Scan for the cell matching the given text and deliver its (X, Y) coordinate at center. 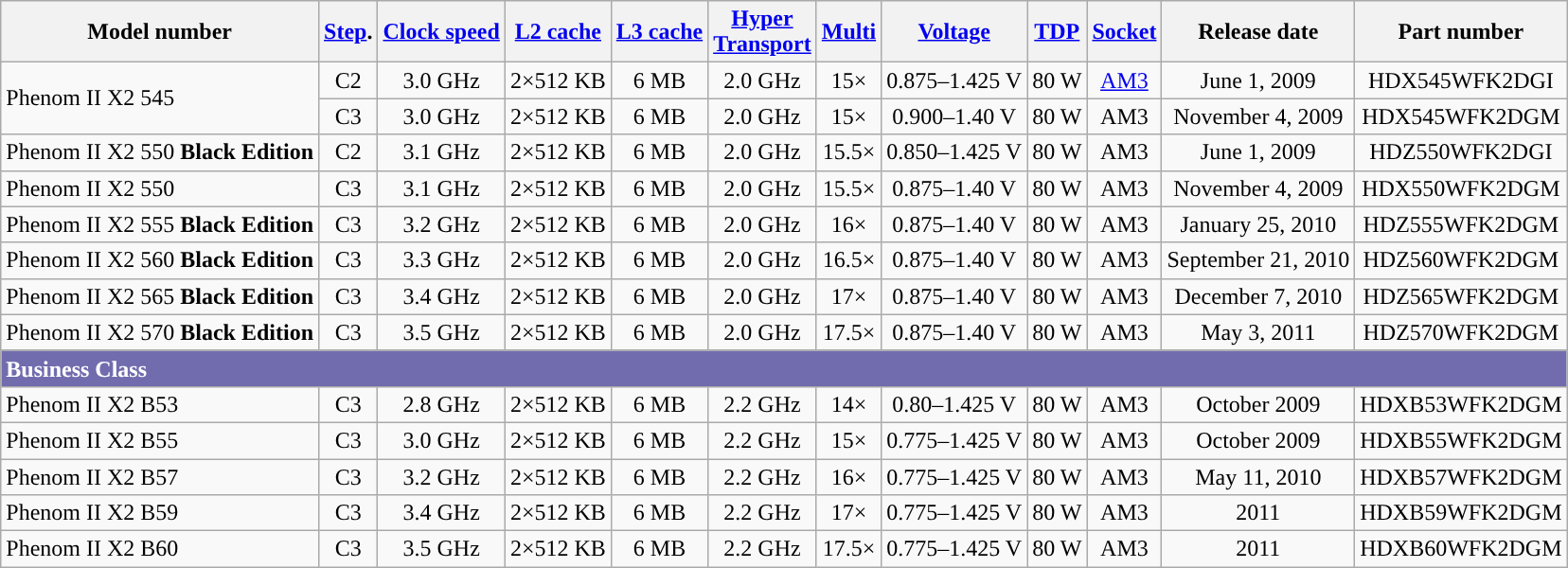
Multi (848, 32)
HDZ555WFK2DGM (1461, 224)
HDX545WFK2DGI (1461, 80)
Phenom II X2 B57 (160, 476)
Model number (160, 32)
HDXB53WFK2DGM (1461, 404)
Socket (1125, 32)
September 21, 2010 (1258, 260)
January 25, 2010 (1258, 224)
HyperTransport (763, 32)
Phenom II X2 550 Black Edition (160, 152)
0.80–1.425 V (954, 404)
Phenom II X2 B55 (160, 440)
HDXB55WFK2DGM (1461, 440)
Release date (1258, 32)
May 11, 2010 (1258, 476)
Phenom II X2 545 (160, 98)
HDX550WFK2DGM (1461, 188)
HDZ560WFK2DGM (1461, 260)
Phenom II X2 B53 (160, 404)
HDXB59WFK2DGM (1461, 513)
December 7, 2010 (1258, 296)
May 3, 2011 (1258, 332)
Phenom II X2 570 Black Edition (160, 332)
14× (848, 404)
Phenom II X2 B59 (160, 513)
Phenom II X2 560 Black Edition (160, 260)
Voltage (954, 32)
16.5× (848, 260)
Phenom II X2 B60 (160, 549)
HDXB60WFK2DGM (1461, 549)
Part number (1461, 32)
HDX545WFK2DGM (1461, 116)
HDXB57WFK2DGM (1461, 476)
Step. (348, 32)
Clock speed (441, 32)
L2 cache (558, 32)
Phenom II X2 555 Black Edition (160, 224)
L3 cache (659, 32)
Phenom II X2 550 (160, 188)
Phenom II X2 565 Black Edition (160, 296)
HDZ550WFK2DGI (1461, 152)
0.850–1.425 V (954, 152)
3.3 GHz (441, 260)
HDZ570WFK2DGM (1461, 332)
Business Class (784, 368)
2.8 GHz (441, 404)
0.900–1.40 V (954, 116)
TDP (1057, 32)
0.875–1.425 V (954, 80)
HDZ565WFK2DGM (1461, 296)
